Search for the cell housing the specified text and yield its [x, y] center coordinate. 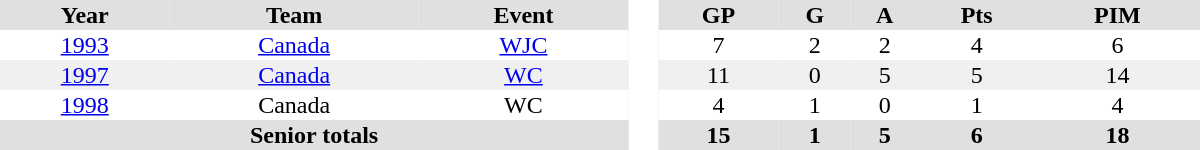
1998 [85, 105]
Event [524, 15]
15 [718, 135]
1997 [85, 75]
1993 [85, 45]
WJC [524, 45]
Senior totals [314, 135]
Team [294, 15]
18 [1118, 135]
7 [718, 45]
Pts [976, 15]
14 [1118, 75]
GP [718, 15]
A [885, 15]
G [815, 15]
Year [85, 15]
11 [718, 75]
PIM [1118, 15]
